Scan for the cell matching the given text and deliver its [x, y] coordinate at center. 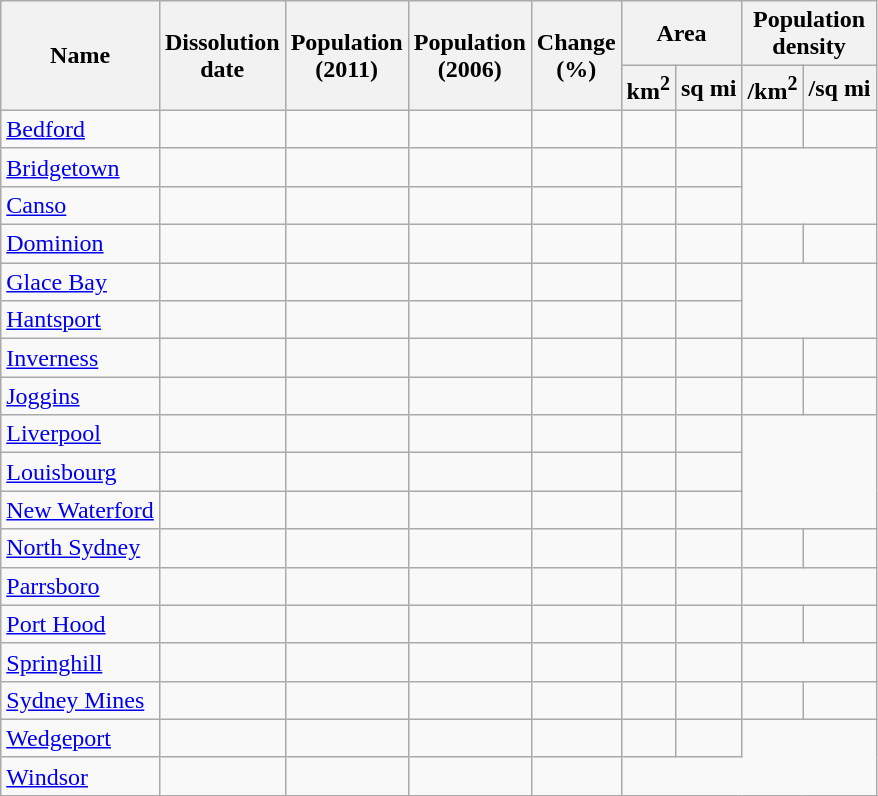
Wedgeport [80, 738]
Hantsport [80, 320]
Area [682, 34]
Joggins [80, 396]
Dominion [80, 244]
Change(%) [576, 56]
New Waterford [80, 510]
/km2 [772, 88]
Parrsboro [80, 586]
/sq mi [840, 88]
Liverpool [80, 434]
Dissolutiondate [222, 56]
Springhill [80, 662]
Inverness [80, 358]
Glace Bay [80, 282]
Populationdensity [809, 34]
km2 [648, 88]
Bridgetown [80, 167]
Louisbourg [80, 472]
sq mi [708, 88]
Windsor [80, 776]
Population(2011) [346, 56]
Name [80, 56]
North Sydney [80, 548]
Population(2006) [470, 56]
Port Hood [80, 624]
Bedford [80, 129]
Sydney Mines [80, 700]
Canso [80, 205]
